For the text-containing cell, return its midpoint in [X, Y] coordinate format. 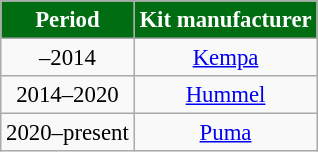
Period [68, 20]
2014–2020 [68, 95]
–2014 [68, 58]
2020–present [68, 133]
Kempa [226, 58]
Puma [226, 133]
Kit manufacturer [226, 20]
Hummel [226, 95]
